Identify which cell holds the provided text, then report its [X, Y] central coordinate. 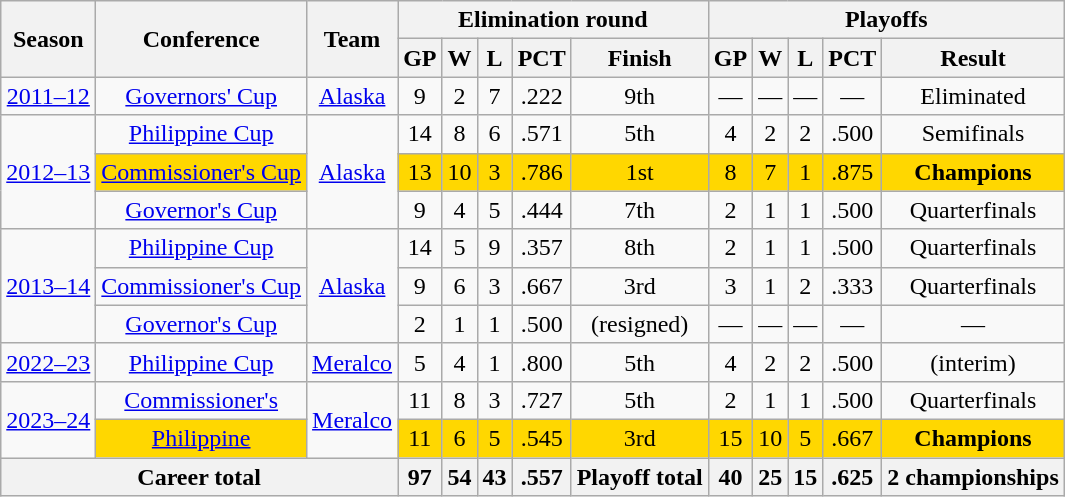
25 [770, 477]
2022–23 [48, 362]
Elimination round [554, 20]
43 [494, 477]
.786 [542, 172]
Season [48, 39]
97 [420, 477]
.875 [852, 172]
2023–24 [48, 419]
1st [640, 172]
.333 [852, 286]
Semifinals [973, 134]
9th [640, 96]
Finish [640, 58]
(resigned) [640, 324]
.727 [542, 400]
Playoffs [886, 20]
Commissioner's [202, 400]
13 [420, 172]
.222 [542, 96]
Career total [200, 477]
8th [640, 248]
2011–12 [48, 96]
54 [460, 477]
Result [973, 58]
Governors' Cup [202, 96]
Team [352, 39]
.571 [542, 134]
.545 [542, 438]
2012–13 [48, 172]
.625 [852, 477]
Playoff total [640, 477]
Conference [202, 39]
.444 [542, 210]
2 championships [973, 477]
.357 [542, 248]
(interim) [973, 362]
.557 [542, 477]
Philippine [202, 438]
40 [730, 477]
7th [640, 210]
2013–14 [48, 286]
.800 [542, 362]
Eliminated [973, 96]
